Return [X, Y] of the center of cell containing provided text 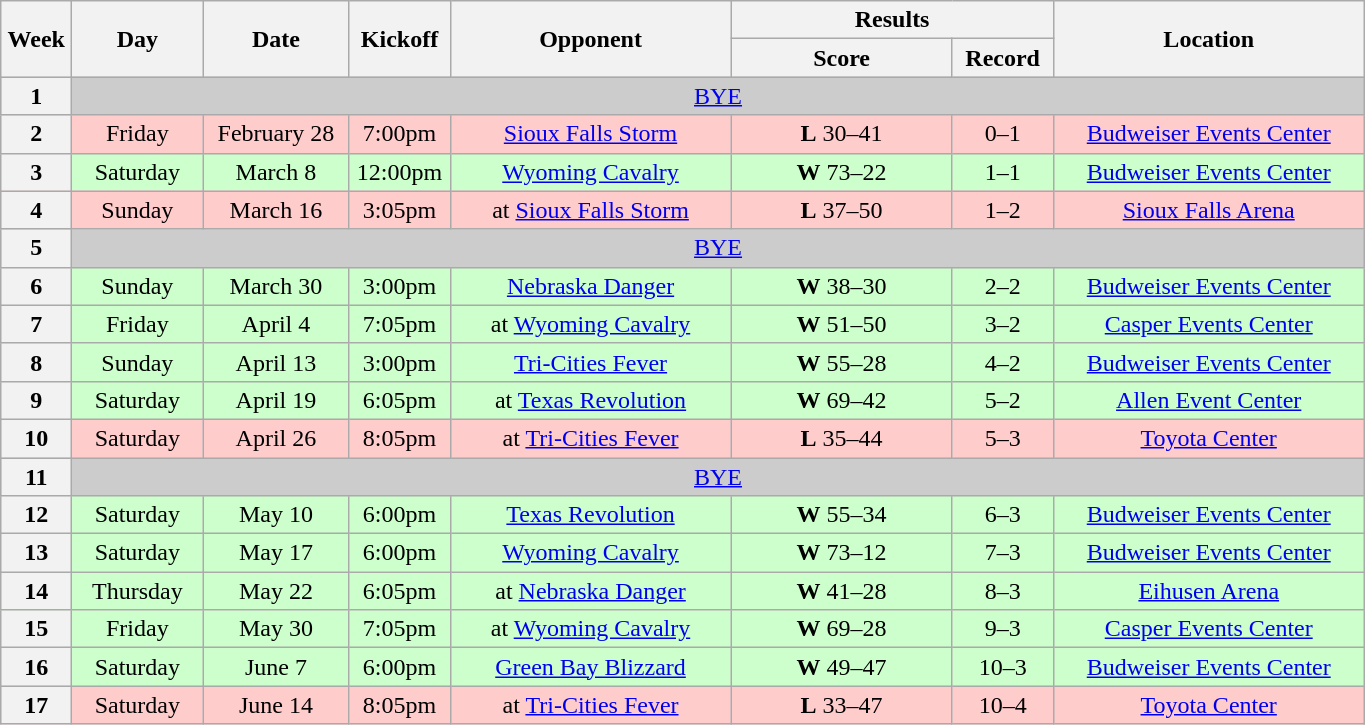
15 [36, 629]
Location [1208, 39]
Thursday [138, 591]
7–3 [1002, 553]
4–2 [1002, 362]
13 [36, 553]
Sioux Falls Arena [1208, 210]
0–1 [1002, 134]
14 [36, 591]
Sioux Falls Storm [590, 134]
3–2 [1002, 324]
17 [36, 705]
W 51–50 [842, 324]
Kickoff [400, 39]
1 [36, 96]
May 10 [276, 515]
Date [276, 39]
Texas Revolution [590, 515]
5 [36, 248]
at Sioux Falls Storm [590, 210]
W 49–47 [842, 667]
Score [842, 58]
1–1 [1002, 172]
March 16 [276, 210]
Tri-Cities Fever [590, 362]
W 41–28 [842, 591]
June 7 [276, 667]
April 4 [276, 324]
April 19 [276, 400]
4 [36, 210]
June 14 [276, 705]
9–3 [1002, 629]
9 [36, 400]
W 73–22 [842, 172]
10–4 [1002, 705]
March 30 [276, 286]
7 [36, 324]
10 [36, 438]
W 69–28 [842, 629]
1–2 [1002, 210]
8 [36, 362]
7:00pm [400, 134]
May 22 [276, 591]
March 8 [276, 172]
April 26 [276, 438]
W 55–28 [842, 362]
Opponent [590, 39]
Eihusen Arena [1208, 591]
May 17 [276, 553]
April 13 [276, 362]
W 38–30 [842, 286]
Allen Event Center [1208, 400]
L 37–50 [842, 210]
Results [892, 20]
Record [1002, 58]
6–3 [1002, 515]
Green Bay Blizzard [590, 667]
at Nebraska Danger [590, 591]
Nebraska Danger [590, 286]
February 28 [276, 134]
Day [138, 39]
Week [36, 39]
12:00pm [400, 172]
5–2 [1002, 400]
May 30 [276, 629]
L 35–44 [842, 438]
W 55–34 [842, 515]
3:05pm [400, 210]
6 [36, 286]
10–3 [1002, 667]
2–2 [1002, 286]
11 [36, 477]
5–3 [1002, 438]
L 33–47 [842, 705]
8–3 [1002, 591]
W 69–42 [842, 400]
12 [36, 515]
2 [36, 134]
3 [36, 172]
W 73–12 [842, 553]
16 [36, 667]
at Texas Revolution [590, 400]
L 30–41 [842, 134]
